For the text-containing cell, return its midpoint in [x, y] coordinate format. 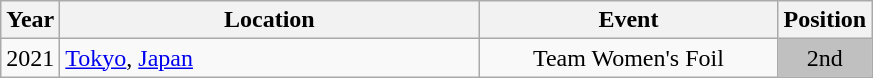
2021 [30, 58]
2nd [825, 58]
Position [825, 20]
Tokyo, Japan [270, 58]
Location [270, 20]
Event [628, 20]
Team Women's Foil [628, 58]
Year [30, 20]
